Capture the cell that displays the provided text and extract its [x, y] central coordinate. 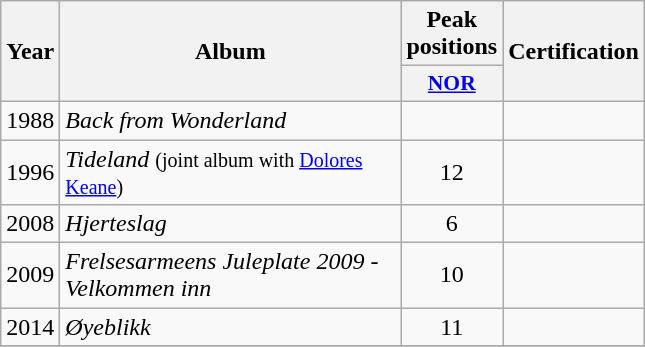
12 [452, 172]
2008 [30, 224]
Hjerteslag [230, 224]
1996 [30, 172]
11 [452, 327]
10 [452, 276]
Peak positions [452, 34]
Tideland (joint album with Dolores Keane) [230, 172]
NOR [452, 84]
Frelsesarmeens Juleplate 2009 - Velkommen inn [230, 276]
Back from Wonderland [230, 120]
2009 [30, 276]
1988 [30, 120]
6 [452, 224]
Album [230, 52]
2014 [30, 327]
Certification [574, 52]
Year [30, 52]
Øyeblikk [230, 327]
